Output the [X, Y] coordinate of the center of the cell containing the given text.  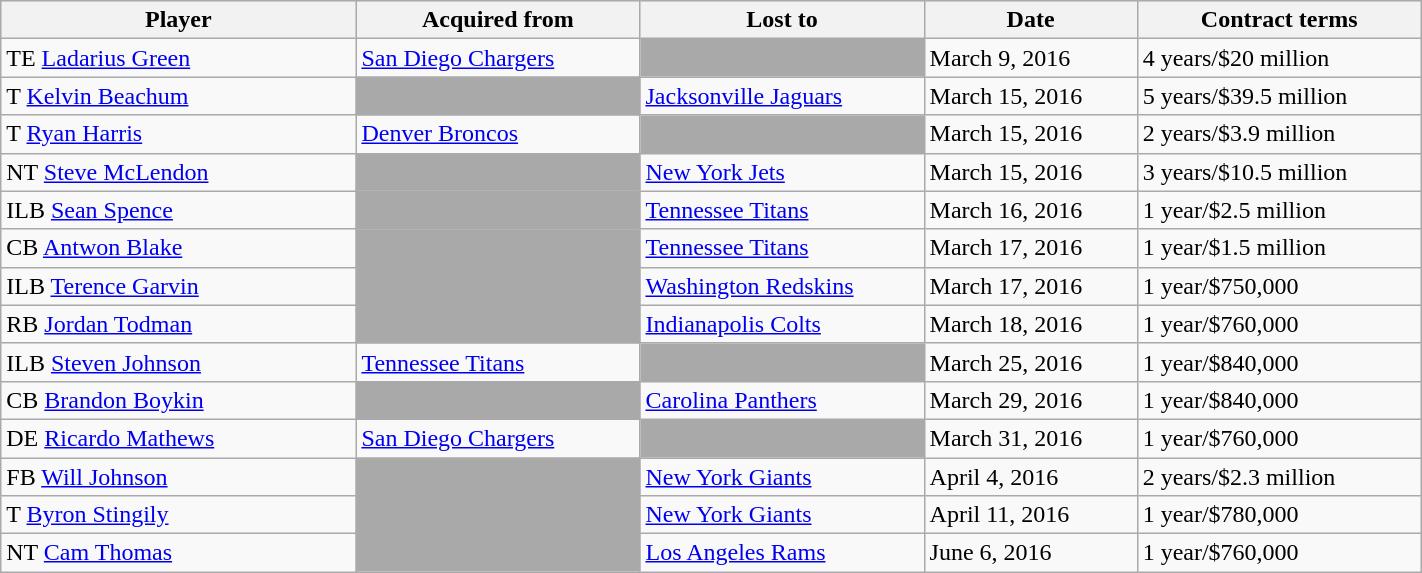
ILB Steven Johnson [178, 362]
ILB Sean Spence [178, 210]
Date [1030, 20]
Lost to [782, 20]
March 31, 2016 [1030, 438]
March 18, 2016 [1030, 324]
New York Jets [782, 172]
2 years/$2.3 million [1279, 477]
March 16, 2016 [1030, 210]
March 25, 2016 [1030, 362]
Player [178, 20]
Acquired from [498, 20]
Jacksonville Jaguars [782, 96]
T Byron Stingily [178, 515]
Contract terms [1279, 20]
1 year/$750,000 [1279, 286]
2 years/$3.9 million [1279, 134]
1 year/$2.5 million [1279, 210]
Carolina Panthers [782, 400]
TE Ladarius Green [178, 58]
CB Brandon Boykin [178, 400]
Washington Redskins [782, 286]
Denver Broncos [498, 134]
3 years/$10.5 million [1279, 172]
T Kelvin Beachum [178, 96]
FB Will Johnson [178, 477]
5 years/$39.5 million [1279, 96]
T Ryan Harris [178, 134]
March 29, 2016 [1030, 400]
Indianapolis Colts [782, 324]
NT Cam Thomas [178, 553]
1 year/$1.5 million [1279, 248]
April 4, 2016 [1030, 477]
CB Antwon Blake [178, 248]
1 year/$780,000 [1279, 515]
DE Ricardo Mathews [178, 438]
NT Steve McLendon [178, 172]
Los Angeles Rams [782, 553]
RB Jordan Todman [178, 324]
June 6, 2016 [1030, 553]
March 9, 2016 [1030, 58]
ILB Terence Garvin [178, 286]
April 11, 2016 [1030, 515]
4 years/$20 million [1279, 58]
